Search for the cell housing the specified text and yield its (X, Y) center coordinate. 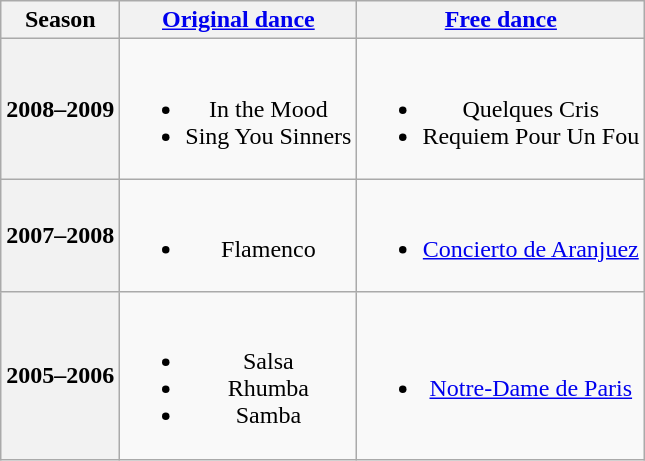
Concierto de Aranjuez (501, 236)
2005–2006 (60, 376)
2008–2009 (60, 109)
Original dance (238, 20)
In the Mood Sing You Sinners (238, 109)
Notre-Dame de Paris (501, 376)
Free dance (501, 20)
2007–2008 (60, 236)
Season (60, 20)
Quelques Cris Requiem Pour Un Fou (501, 109)
Flamenco (238, 236)
SalsaRhumbaSamba (238, 376)
